Scan for the cell matching the given text and deliver its [X, Y] coordinate at center. 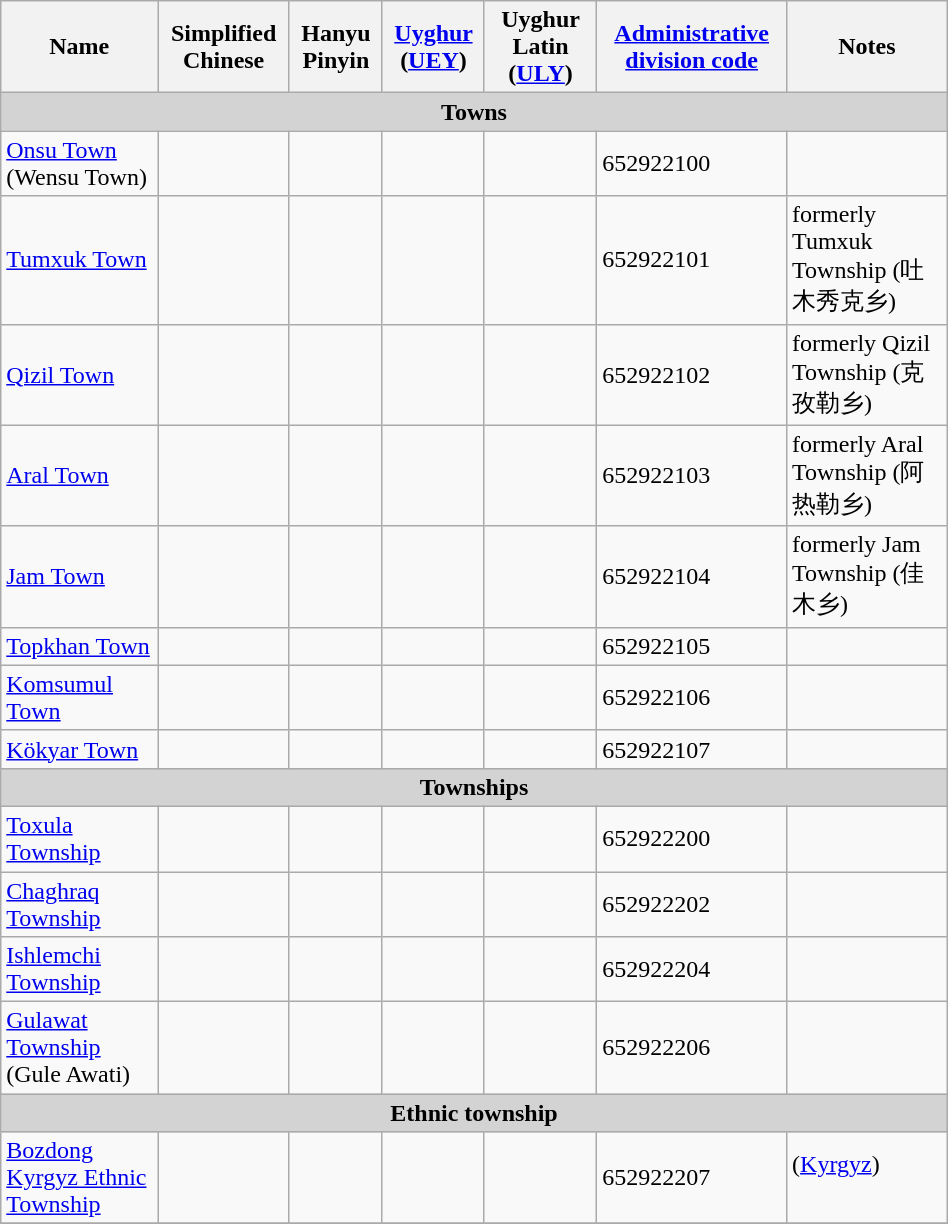
Name [80, 47]
formerly Aral Township (阿热勒乡) [868, 476]
Qizil Town [80, 374]
Komsumul Town [80, 698]
Ethnic township [474, 1113]
Toxula Township [80, 838]
652922102 [692, 374]
Gulawat Township(Gule Awati) [80, 1048]
Bozdong Kyrgyz Ethnic Township [80, 1178]
652922103 [692, 476]
652922104 [692, 576]
Uyghur (UEY) [433, 47]
Tumxuk Town [80, 260]
652922107 [692, 749]
Hanyu Pinyin [336, 47]
652922200 [692, 838]
Jam Town [80, 576]
Chaghraq Township [80, 904]
Uyghur Latin (ULY) [540, 47]
652922105 [692, 646]
652922202 [692, 904]
Kökyar Town [80, 749]
(Kyrgyz) [868, 1178]
652922207 [692, 1178]
Administrative division code [692, 47]
formerly Qizil Township (克孜勒乡) [868, 374]
652922101 [692, 260]
652922100 [692, 164]
Onsu Town(Wensu Town) [80, 164]
Towns [474, 112]
formerly Tumxuk Township (吐木秀克乡) [868, 260]
Aral Town [80, 476]
Topkhan Town [80, 646]
Ishlemchi Township [80, 970]
Notes [868, 47]
652922206 [692, 1048]
Simplified Chinese [224, 47]
652922204 [692, 970]
652922106 [692, 698]
Townships [474, 787]
formerly Jam Township (佳木乡) [868, 576]
